Search for the cell housing the specified text and yield its [X, Y] center coordinate. 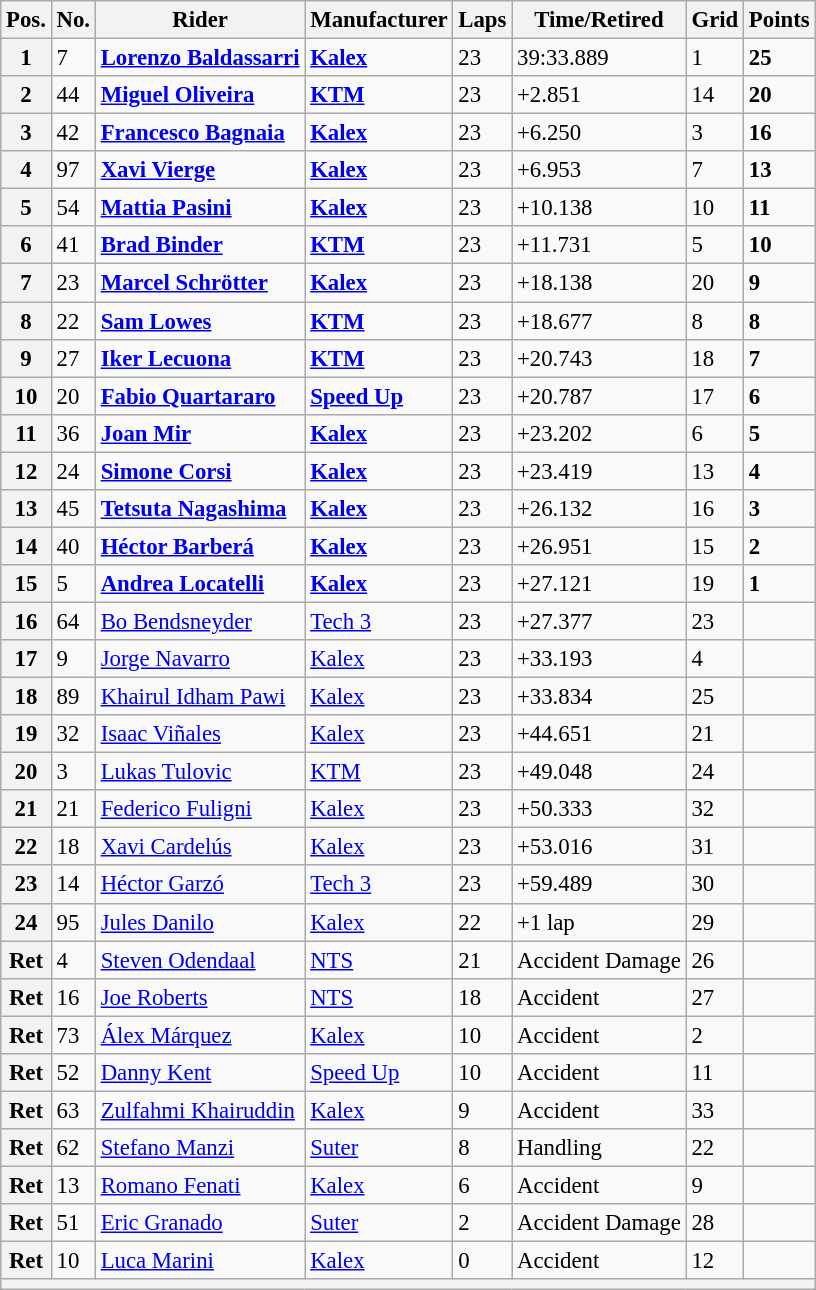
29 [714, 922]
+20.787 [599, 396]
+18.138 [599, 283]
Eric Granado [200, 1223]
26 [714, 960]
40 [73, 546]
Andrea Locatelli [200, 584]
Grid [714, 20]
Handling [599, 1148]
Luca Marini [200, 1261]
Jules Danilo [200, 922]
+49.048 [599, 772]
Jorge Navarro [200, 659]
Simone Corsi [200, 471]
Miguel Oliveira [200, 95]
Marcel Schrötter [200, 283]
44 [73, 95]
+33.193 [599, 659]
Xavi Vierge [200, 170]
Manufacturer [379, 20]
Xavi Cardelús [200, 847]
+26.132 [599, 509]
+6.953 [599, 170]
+11.731 [599, 245]
No. [73, 20]
Joan Mir [200, 433]
42 [73, 133]
Points [780, 20]
+1 lap [599, 922]
+50.333 [599, 809]
Álex Márquez [200, 1035]
Fabio Quartararo [200, 396]
0 [482, 1261]
+6.250 [599, 133]
89 [73, 697]
54 [73, 208]
28 [714, 1223]
39:33.889 [599, 58]
+33.834 [599, 697]
Sam Lowes [200, 321]
Lukas Tulovic [200, 772]
+18.677 [599, 321]
64 [73, 621]
+23.419 [599, 471]
+20.743 [599, 358]
+44.651 [599, 734]
Brad Binder [200, 245]
+27.121 [599, 584]
62 [73, 1148]
Joe Roberts [200, 997]
45 [73, 509]
+26.951 [599, 546]
51 [73, 1223]
Pos. [26, 20]
+53.016 [599, 847]
+59.489 [599, 885]
Khairul Idham Pawi [200, 697]
Time/Retired [599, 20]
Lorenzo Baldassarri [200, 58]
Zulfahmi Khairuddin [200, 1110]
Tetsuta Nagashima [200, 509]
Isaac Viñales [200, 734]
Laps [482, 20]
+10.138 [599, 208]
Romano Fenati [200, 1185]
Mattia Pasini [200, 208]
Rider [200, 20]
97 [73, 170]
Federico Fuligni [200, 809]
+2.851 [599, 95]
Iker Lecuona [200, 358]
30 [714, 885]
63 [73, 1110]
95 [73, 922]
Francesco Bagnaia [200, 133]
73 [73, 1035]
Héctor Barberá [200, 546]
Héctor Garzó [200, 885]
31 [714, 847]
Stefano Manzi [200, 1148]
36 [73, 433]
+27.377 [599, 621]
41 [73, 245]
Danny Kent [200, 1073]
Steven Odendaal [200, 960]
Bo Bendsneyder [200, 621]
+23.202 [599, 433]
52 [73, 1073]
33 [714, 1110]
